Provide the (x, y) coordinate of the cell's center where the given text is located.  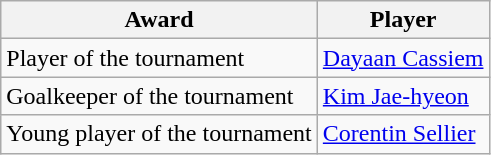
Goalkeeper of the tournament (160, 96)
Player (403, 20)
Award (160, 20)
Player of the tournament (160, 58)
Kim Jae-hyeon (403, 96)
Corentin Sellier (403, 134)
Young player of the tournament (160, 134)
Dayaan Cassiem (403, 58)
